Search for the cell housing the specified text and yield its (x, y) center coordinate. 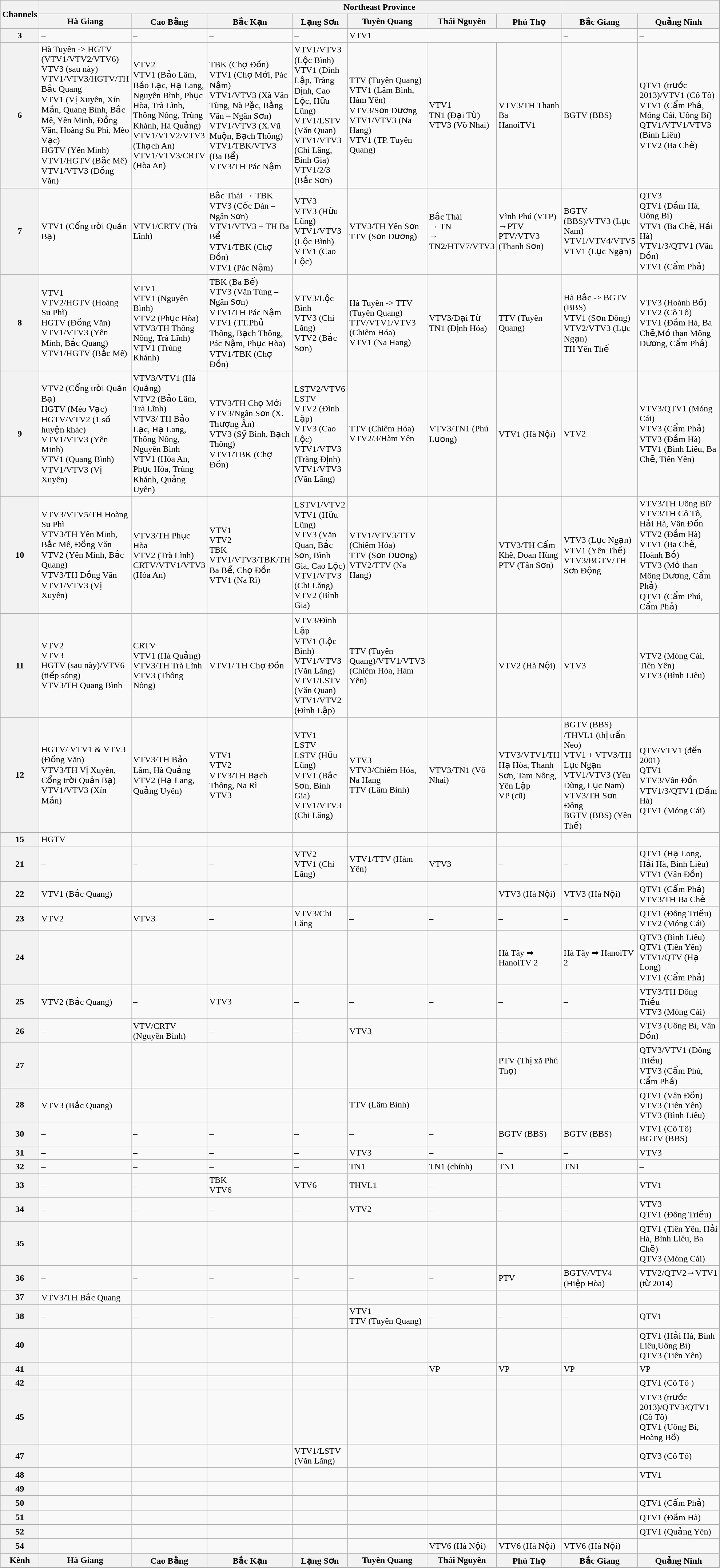
49 (20, 1489)
VTV3 (Bắc Quang) (85, 1105)
VTV2 (Bắc Quang) (85, 1002)
VTV3/TH Đông Triều VTV3 (Móng Cái) (679, 1002)
12 (20, 775)
QTV1 (trước 2013)/VTV1 (Cô Tô)VTV1 (Cẩm Phả, Móng Cái, Uông Bí)QTV1/VTV1/VTV3 (Bình Liêu)VTV2 (Ba Chẽ) (679, 115)
36 (20, 1278)
27 (20, 1066)
PTV (Thị xã Phú Thọ) (529, 1066)
VTV1VTV2/HGTV (Hoàng Su Phì)HGTV (Đồng Văn)VTV1/VTV3 (Yên Minh, Bắc Quang)VTV1/HGTV (Bắc Mê) (85, 323)
Hà Tuyên -> TTV (Tuyên Quang)TTV/VTV1/VTV3 (Chiêm Hóa)VTV1 (Na Hang) (387, 323)
VTV1 VTV2VTV3/TH Bạch Thông, Na RìVTV3 (250, 775)
VTV1VTV2TBKVTV1/VTV3/TBK/TH Ba Bể, Chợ ĐồnVTV1 (Na Rì) (250, 555)
THVL1 (387, 1185)
VTV/CRTV (Nguyên Bình) (169, 1031)
Bắc Thái → TBKVTV3 (Cốc Đán – Ngân Sơn)VTV1/VTV3 + TH Ba BểVTV1/TBK (Chợ Đồn)VTV1 (Pác Nậm) (250, 231)
52 (20, 1532)
11 (20, 665)
Vĩnh Phú (VTP) →PTV PTV/VTV3 (Thanh Sơn) (529, 231)
VTV3/Đại TừTN1 (Định Hóa) (462, 323)
VTV3/TN1 (Võ Nhai) (462, 775)
Kênh (20, 1560)
QTV1 (679, 1316)
QTV1 (Cẩm Phả)VTV3/TH Ba Chẽ (679, 894)
TTV (Chiêm Hóa)VTV2/3/Hàm Yên (387, 434)
VTV2 (Cổng trời Quản Bạ)HGTV (Mèo Vạc)HGTV/VTV2 (1 số huyện khác)VTV1/VTV3 (Yên Minh)VTV1 (Quang Bình)VTV1/VTV3 (Vị Xuyên) (85, 434)
15 (20, 839)
3 (20, 35)
Hà Bắc -> BGTV (BBS)VTV1 (Sơn Đông)VTV2/VTV3 (Lục Ngạn)TH Yên Thế (600, 323)
VTV1/CRTV (Trà Lĩnh) (169, 231)
VTV3/TH Yên SơnTTV (Sơn Dương) (387, 231)
Channels (20, 15)
QTV3/VTV1 (Đông Triều) VTV3 (Cẩm Phú, Cẩm Phả) (679, 1066)
VTV3/TH Chợ MớiVTV3/Ngân Sơn (X. Thượng Ân)VTV3 (Sỹ Bình, Bạch Thông)VTV1/TBK (Chợ Đồn) (250, 434)
LSTV1/VTV2VTV1 (Hữu Lũng)VTV3 (Văn Quan, Bắc Sơn, Bình Gia, Cao Lộc)VTV1/VTV3 (Chi Lăng)VTV2 (Bình Gia) (320, 555)
VTV1 (Bắc Quang) (85, 894)
VTV3/TH Phục HòaVTV2 (Trà Lĩnh)CRTV/VTV1/VTV3 (Hòa An) (169, 555)
QTV/VTV1 (đến 2001) QTV1VTV3/Vân ĐồnVTV1/3/QTV1 (Đầm Hà)QTV1 (Móng Cái) (679, 775)
35 (20, 1244)
VTV3/VTV5/TH Hoàng Su PhìVTV3/TH Yên Minh, Bắc Mê, Đồng VănVTV2 (Yên Minh, Bắc Quang)VTV3/TH Đồng VănVTV1/VTV3 (Vị Xuyên) (85, 555)
QTV1 (Đầm Hà) (679, 1517)
TTV (Tuyên Quang)VTV1 (Lâm Bình, Hàm Yên)VTV3/Sơn DươngVTV1/VTV3 (Na Hang)VTV1 (TP. Tuyên Quang) (387, 115)
PTV (529, 1278)
50 (20, 1503)
47 (20, 1456)
TTV (Lâm Bình) (387, 1105)
HGTV/ VTV1 & VTV3 (Đồng Văn)VTV3/TH Vị Xuyên, Cổng trời Quản Bạ)VTV1/VTV3 (Xín Mần) (85, 775)
VTV1/ TH Chợ Đồn (250, 665)
VTV3/VTV1/TH Hạ Hòa, Thanh Sơn, Tam Nông, Yên Lập VP (cũ) (529, 775)
QTV1 (Cô Tô ) (679, 1383)
VTV3/Đình LậpVTV1 (Lộc Bình)VTV1/VTV3 (Văn Lãng)VTV1/LSTV (Văn Quan)VTV1/VTV2 (Đình Lập) (320, 665)
VTV1/VTV3/TTV (Chiêm Hóa)TTV (Sơn Dương)VTV2/TTV (Na Hang) (387, 555)
31 (20, 1153)
VTV1/TTV (Hàm Yên) (387, 864)
VTV3 (Uông Bí, Vân Đồn) (679, 1031)
QTV1 (Vân Đồn) VTV3 (Tiên Yên) VTV3 (Bình Liêu) (679, 1105)
10 (20, 555)
QTV3QTV1 (Đầm Hà, Uông Bí)VTV1 (Ba Chẽ, Hải Hà)VTV1/3/QTV1 (Vân Đồn)VTV1 (Cẩm Phả) (679, 231)
VTV3/TH Cẩm Khê, Đoan HùngPTV (Tân Sơn) (529, 555)
41 (20, 1369)
33 (20, 1185)
VTV3/TH Bảo Lâm, Hà QuảngVTV2 (Hạ Lang, Quảng Uyên) (169, 775)
34 (20, 1209)
VTV1LSTVLSTV (Hữu Lũng)VTV1 (Bắc Sơn, Bình Gia)VTV1/VTV3 (Chi Lăng) (320, 775)
51 (20, 1517)
VTV2 (Hà Nội) (529, 665)
BGTV/VTV4 (Hiệp Hòa) (600, 1278)
30 (20, 1134)
42 (20, 1383)
QTV1 (Đông Triều) VTV2 (Móng Cái) (679, 918)
25 (20, 1002)
QTV1 (Quảng Yên) (679, 1532)
VTV1 (Cô Tô) BGTV (BBS) (679, 1134)
VTV3/Chi Lăng (320, 918)
26 (20, 1031)
TBK (Ba Bể)VTV3 (Văn Tùng – Ngân Sơn)VTV1/TH Pác NậmVTV1 (TT.Phủ Thông, Bạch Thông, Pác Nậm, Phục Hòa)VTV1/TBK (Chợ Đồn) (250, 323)
VTV6 (320, 1185)
23 (20, 918)
BGTV (BBS)/VTV3 (Lục Nam)VTV1/VTV4/VTV5 VTV1 (Lục Ngạn) (600, 231)
32 (20, 1166)
VTV1TTV (Tuyên Quang) (387, 1316)
VTV1TN1 (Đại Từ)VTV3 (Võ Nhai) (462, 115)
6 (20, 115)
VTV3/Lộc BìnhVTV3 (Chi Lăng)VTV2 (Bắc Sơn) (320, 323)
28 (20, 1105)
VTV3 (Lục Ngạn)VTV1 (Yên Thế)VTV3/BGTV/TH Sơn Động (600, 555)
QTV1 (Hạ Long, Hải Hà, Bình Liêu) VTV1 (Vân Đồn) (679, 864)
38 (20, 1316)
VTV1 (Cổng trời Quản Bạ) (85, 231)
TBK VTV6 (250, 1185)
VTV2VTV1 (Chi Lăng) (320, 864)
VTV3/TH Bắc Quang (85, 1297)
VTV3VTV3/Chiêm Hóa, Na HangTTV (Lâm Bình) (387, 775)
VTV2/QTV2→VTV1 (từ 2014) (679, 1278)
VTV1VTV1 (Nguyên Bình)VTV2 (Phục Hòa)VTV3/TH Thông Nông, Trà Lĩnh)VTV1 (Trùng Khánh) (169, 323)
QTV1 (Tiên Yên, Hải Hà, Bình Liêu, Ba Chẽ) QTV3 (Móng Cái) (679, 1244)
VTV2 (Móng Cái, Tiên Yên)VTV3 (Bình Liêu) (679, 665)
Northeast Province (379, 7)
VTV3 (trước 2013)/QTV3/QTV1 (Cô Tô)QTV1 (Uông Bí, Hoàng Bồ) (679, 1417)
TTV (Tuyên Quang) (529, 323)
VTV1 (Hà Nội) (529, 434)
HGTV (85, 839)
VTV3VTV3 (Hữu Lũng)VTV1/VTV3 (Lộc Bình)VTV1 (Cao Lộc) (320, 231)
QTV3 (Cô Tô) (679, 1456)
VTV1/LSTV (Văn Lãng) (320, 1456)
QTV1 (Cẩm Phả) (679, 1503)
8 (20, 323)
VTV3/TH Thanh Ba HanoiTV1 (529, 115)
LSTV2/VTV6LSTVVTV2 (Đình Lập)VTV3 (Cao Lộc)VTV1/VTV3 (Tràng Định)VTV1/VTV3 (Văn Lãng) (320, 434)
VTV2VTV3HGTV (sau này)/VTV6 (tiếp sóng)VTV3/TH Quang Bình (85, 665)
VTV3/VTV1 (Hà Quảng)VTV2 (Bảo Lâm, Trà Lĩnh)VTV3/ TH Bảo Lạc, Hạ Lang, Thông Nông, Nguyên BìnhVTV1 (Hòa An, Phục Hòa, Trùng Khánh, Quảng Uyên) (169, 434)
TTV (Tuyên Quang)/VTV1/VTV3 (Chiêm Hóa, Hàm Yên) (387, 665)
VTV1/VTV3 (Lộc Bình)VTV1 (Đình Lập, Tràng Định, Cao Lộc, Hữu Lũng)VTV1/LSTV (Văn Quan)VTV1/VTV3 (Chi Lăng, Bình Gia)VTV1/2/3 (Bắc Sơn) (320, 115)
24 (20, 957)
21 (20, 864)
QTV3 (Bình Liêu) QTV1 (Tiên Yên) VTV1/QTV (Hạ Long) VTV1 (Cẩm Phả) (679, 957)
45 (20, 1417)
VTV3/TN1 (Phú Lương) (462, 434)
54 (20, 1546)
40 (20, 1345)
QTV1 (Hải Hà, Bình Liêu,Uông Bí)QTV3 (Tiên Yên) (679, 1345)
VTV3/QTV1 (Móng Cái)VTV3 (Cẩm Phả)VTV3 (Đầm Hà)VTV1 (Bình Liêu, Ba Chẽ, Tiên Yên) (679, 434)
CRTVVTV1 (Hà Quảng)VTV3/TH Trà LĩnhVTV3 (Thông Nông) (169, 665)
Bắc Thái → TN → TN2/HTV7/VTV3 (462, 231)
48 (20, 1475)
37 (20, 1297)
7 (20, 231)
VTV3 (Hoành Bồ)VTV2 (Cô Tô)VTV1 (Đầm Hà, Ba Chẽ,Mỏ than Mông Dương, Cẩm Phả) (679, 323)
VTV3QTV1 (Đông Triều) (679, 1209)
9 (20, 434)
VTV3/TH Uông Bí?VTV3/TH Cô Tô, Hải Hà, Vân ĐồnVTV2 (Đầm Hà)VTV1 (Ba Chẽ, Hoành Bồ)VTV3 (Mỏ than Mông Dương, Cẩm Phả)QTV1 (Cẩm Phú, Cẩm Phả) (679, 555)
BGTV (BBS) /THVL1 (thị trấn Neo)VTV1 + VTV3/TH Lục NgạnVTV1/VTV3 (Yên Dũng, Lục Nam)VTV3/TH Sơn ĐôngBGTV (BBS) (Yên Thế) (600, 775)
TN1 (chính) (462, 1166)
22 (20, 894)
